Provide the [X, Y] coordinate of the cell's center where the given text is located.  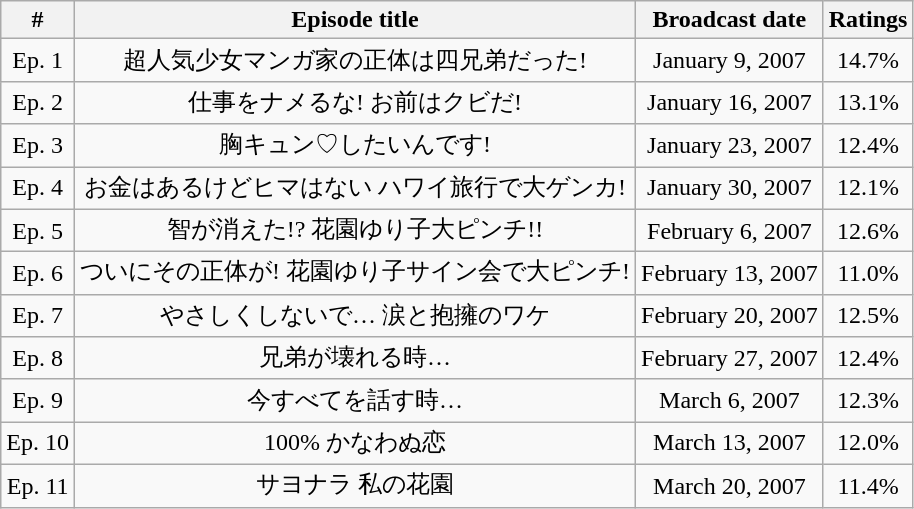
January 9, 2007 [730, 60]
12.1% [868, 188]
January 16, 2007 [730, 102]
January 30, 2007 [730, 188]
超人気少女マンガ家の正体は四兄弟だった! [354, 60]
Ep. 3 [38, 146]
14.7% [868, 60]
Ep. 7 [38, 316]
# [38, 20]
Ep. 1 [38, 60]
March 20, 2007 [730, 486]
Ep. 10 [38, 444]
Ep. 5 [38, 230]
February 27, 2007 [730, 358]
13.1% [868, 102]
兄弟が壊れる時… [354, 358]
100% かなわぬ恋 [354, 444]
Ep. 2 [38, 102]
12.6% [868, 230]
Ep. 4 [38, 188]
Ep. 6 [38, 274]
12.3% [868, 400]
ついにその正体が! 花園ゆり子サイン会で大ピンチ! [354, 274]
Ep. 8 [38, 358]
12.0% [868, 444]
March 6, 2007 [730, 400]
Episode title [354, 20]
サヨナラ 私の花園 [354, 486]
智が消えた!? 花園ゆり子大ピンチ!! [354, 230]
仕事をナメるな! お前はクビだ! [354, 102]
Ep. 11 [38, 486]
February 13, 2007 [730, 274]
February 20, 2007 [730, 316]
やさしくしないで… 涙と抱擁のワケ [354, 316]
February 6, 2007 [730, 230]
11.4% [868, 486]
March 13, 2007 [730, 444]
胸キュン♡したいんです! [354, 146]
11.0% [868, 274]
January 23, 2007 [730, 146]
お金はあるけどヒマはない ハワイ旅行で大ゲンカ! [354, 188]
Broadcast date [730, 20]
Ratings [868, 20]
Ep. 9 [38, 400]
12.5% [868, 316]
今すべてを話す時… [354, 400]
